Output the (X, Y) coordinate of the center of the cell containing the given text.  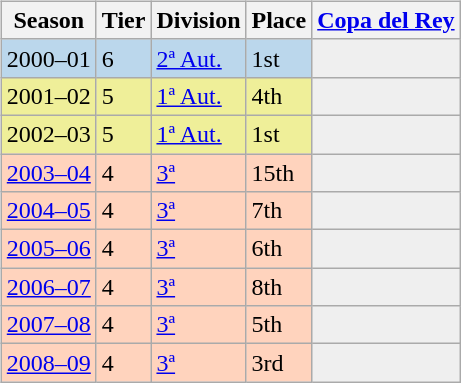
6th (279, 249)
2003–04 (48, 173)
2007–08 (48, 325)
2000–01 (48, 58)
2ª Aut. (198, 58)
5th (279, 325)
2004–05 (48, 211)
15th (279, 173)
2002–03 (48, 134)
Copa del Rey (386, 20)
2008–09 (48, 363)
Place (279, 20)
2006–07 (48, 287)
7th (279, 211)
3rd (279, 363)
Division (198, 20)
2005–06 (48, 249)
8th (279, 287)
4th (279, 96)
6 (124, 58)
Tier (124, 20)
Season (48, 20)
2001–02 (48, 96)
